Find where the given text appears and provide that cell's center as [x, y] coordinate. 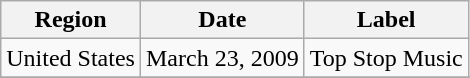
United States [71, 58]
Region [71, 20]
Date [222, 20]
Top Stop Music [386, 58]
Label [386, 20]
March 23, 2009 [222, 58]
